Identify which cell holds the provided text, then report its [x, y] central coordinate. 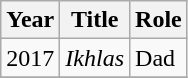
2017 [30, 58]
Ikhlas [95, 58]
Role [159, 20]
Title [95, 20]
Dad [159, 58]
Year [30, 20]
